For the text-containing cell, return its midpoint in (x, y) coordinate format. 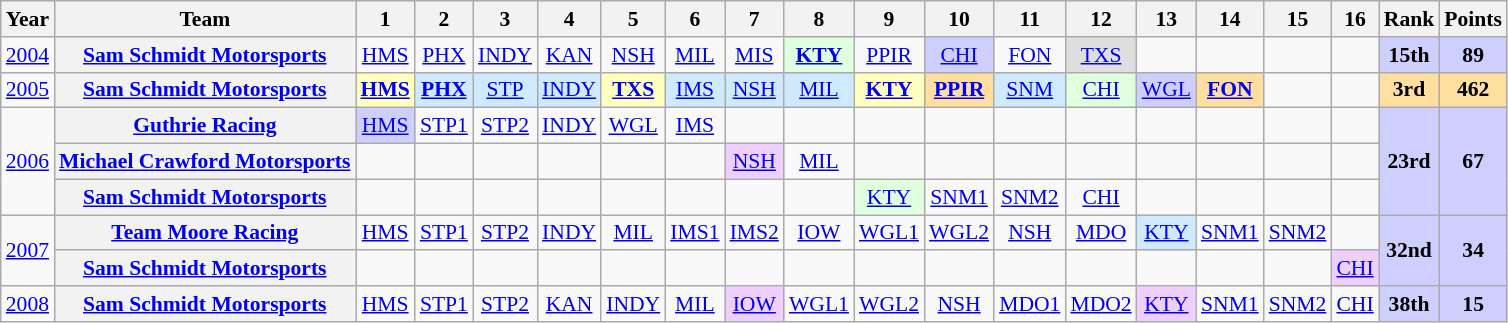
8 (819, 19)
MDO (1100, 233)
11 (1030, 19)
Rank (1410, 19)
3rd (1410, 90)
SNM (1030, 90)
12 (1100, 19)
4 (569, 19)
Michael Crawford Motorsports (204, 162)
IMS2 (754, 233)
Year (28, 19)
IMS1 (694, 233)
Team (204, 19)
32nd (1410, 250)
16 (1354, 19)
13 (1166, 19)
Team Moore Racing (204, 233)
7 (754, 19)
2004 (28, 55)
2 (444, 19)
38th (1410, 304)
10 (959, 19)
6 (694, 19)
462 (1473, 90)
2006 (28, 162)
1 (386, 19)
89 (1473, 55)
Points (1473, 19)
23rd (1410, 162)
9 (889, 19)
67 (1473, 162)
15th (1410, 55)
MDO1 (1030, 304)
5 (633, 19)
34 (1473, 250)
2007 (28, 250)
STP (505, 90)
MIS (754, 55)
3 (505, 19)
2005 (28, 90)
14 (1230, 19)
Guthrie Racing (204, 126)
2008 (28, 304)
MDO2 (1100, 304)
